Search for the cell housing the specified text and yield its [x, y] center coordinate. 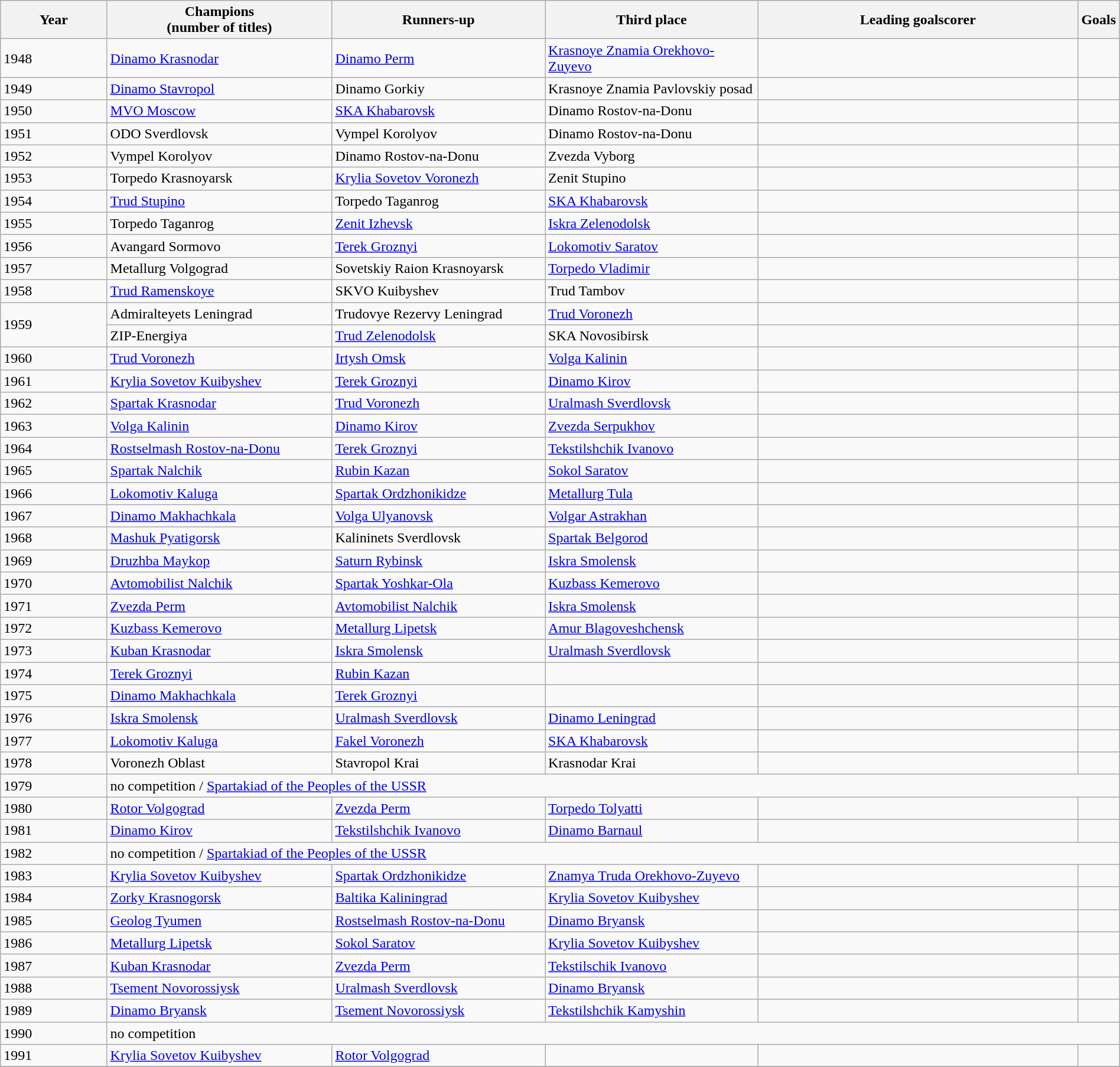
1985 [54, 920]
Champions(number of titles) [220, 20]
1949 [54, 89]
1973 [54, 650]
Metallurg Volgograd [220, 268]
1953 [54, 178]
Tekstilschik Ivanovo [652, 965]
1969 [54, 561]
Zvezda Serpukhov [652, 426]
1961 [54, 381]
Krasnoye Znamia Orekhovo-Zuyevo [652, 58]
1963 [54, 426]
Torpedo Tolyatti [652, 808]
1959 [54, 325]
1967 [54, 516]
1977 [54, 741]
Fakel Voronezh [438, 741]
1972 [54, 628]
Dinamo Barnaul [652, 831]
Zorky Krasnogorsk [220, 898]
Volga Ulyanovsk [438, 516]
Trud Tambov [652, 291]
1951 [54, 134]
Trud Stupino [220, 201]
ODO Sverdlovsk [220, 134]
1990 [54, 1033]
1954 [54, 201]
SKVO Kuibyshev [438, 291]
Saturn Rybinsk [438, 561]
1960 [54, 359]
Lokomotiv Saratov [652, 246]
Torpedo Vladimir [652, 268]
SKA Novosibirsk [652, 336]
1981 [54, 831]
1983 [54, 876]
Geolog Tyumen [220, 920]
1962 [54, 404]
1952 [54, 156]
1956 [54, 246]
1991 [54, 1056]
Trud Zelenodolsk [438, 336]
Irtysh Omsk [438, 359]
1989 [54, 1010]
Avangard Sormovo [220, 246]
1948 [54, 58]
Amur Blagoveshchensk [652, 628]
Stavropol Krai [438, 763]
Runners-up [438, 20]
Krylia Sovetov Voronezh [438, 178]
1964 [54, 448]
1978 [54, 763]
Dinamo Leningrad [652, 718]
no competition [613, 1033]
Krasnodar Krai [652, 763]
Sovetskiy Raion Krasnoyarsk [438, 268]
Mashuk Pyatigorsk [220, 538]
1966 [54, 493]
1974 [54, 673]
Druzhba Maykop [220, 561]
Volgar Astrakhan [652, 516]
Baltika Kaliningrad [438, 898]
1982 [54, 853]
1955 [54, 223]
Kalininets Sverdlovsk [438, 538]
1975 [54, 696]
Zenit Izhevsk [438, 223]
Spartak Nalchik [220, 471]
1971 [54, 606]
Dinamo Krasnodar [220, 58]
1986 [54, 943]
1979 [54, 786]
Voronezh Oblast [220, 763]
Spartak Belgorod [652, 538]
Leading goalscorer [918, 20]
Dinamo Perm [438, 58]
Torpedo Krasnoyarsk [220, 178]
Tekstilshchik Kamyshin [652, 1010]
MVO Moscow [220, 111]
1965 [54, 471]
Year [54, 20]
Trudovye Rezervy Leningrad [438, 314]
Goals [1099, 20]
1976 [54, 718]
1988 [54, 988]
Metallurg Tula [652, 493]
Admiralteyets Leningrad [220, 314]
1980 [54, 808]
Krasnoye Znamia Pavlovskiy posad [652, 89]
1968 [54, 538]
1958 [54, 291]
Zvezda Vyborg [652, 156]
1970 [54, 583]
Spartak Yoshkar-Ola [438, 583]
Third place [652, 20]
Spartak Krasnodar [220, 404]
Dinamo Stavropol [220, 89]
1957 [54, 268]
Iskra Zelenodolsk [652, 223]
1987 [54, 965]
Znamya Truda Orekhovo-Zuyevo [652, 876]
1984 [54, 898]
Trud Ramenskoye [220, 291]
Zenit Stupino [652, 178]
ZIP-Energiya [220, 336]
1950 [54, 111]
Dinamo Gorkiy [438, 89]
